For the text-containing cell, return its midpoint in [x, y] coordinate format. 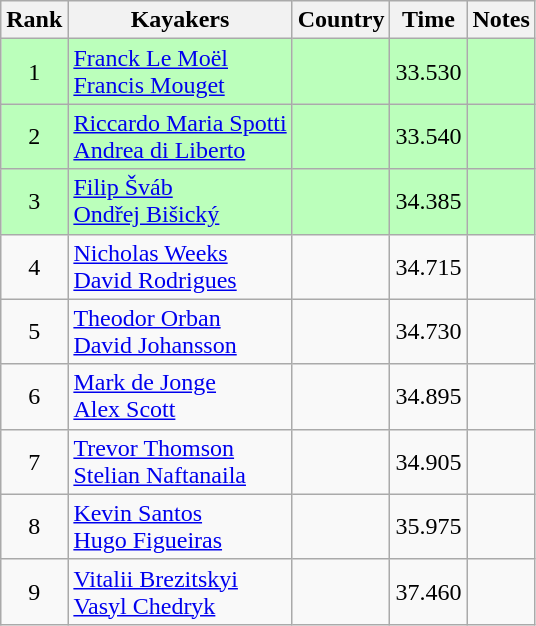
3 [34, 202]
2 [34, 136]
34.385 [428, 202]
Nicholas WeeksDavid Rodrigues [180, 266]
Notes [501, 20]
37.460 [428, 592]
Rank [34, 20]
Mark de JongeAlex Scott [180, 396]
Theodor OrbanDavid Johansson [180, 332]
34.895 [428, 396]
Time [428, 20]
35.975 [428, 526]
9 [34, 592]
Trevor ThomsonStelian Naftanaila [180, 462]
Filip ŠvábOndřej Bišický [180, 202]
7 [34, 462]
34.715 [428, 266]
33.530 [428, 72]
Franck Le MoëlFrancis Mouget [180, 72]
33.540 [428, 136]
Riccardo Maria SpottiAndrea di Liberto [180, 136]
34.730 [428, 332]
Kevin SantosHugo Figueiras [180, 526]
34.905 [428, 462]
1 [34, 72]
6 [34, 396]
Vitalii BrezitskyiVasyl Chedryk [180, 592]
4 [34, 266]
8 [34, 526]
5 [34, 332]
Kayakers [180, 20]
Country [341, 20]
